Pinpoint the cell where the given text exists, returning its [X, Y] midpoint coordinate. 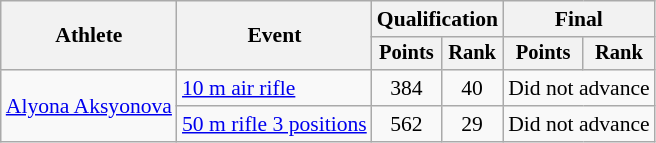
Final [579, 19]
Athlete [89, 36]
50 m rifle 3 positions [274, 124]
29 [472, 124]
562 [406, 124]
Qualification [438, 19]
40 [472, 88]
Event [274, 36]
Alyona Aksyonova [89, 106]
384 [406, 88]
10 m air rifle [274, 88]
